Provide the (x, y) coordinate of the cell's center where the given text is located.  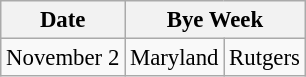
Maryland (174, 58)
Bye Week (216, 20)
Rutgers (264, 58)
November 2 (63, 58)
Date (63, 20)
